Output the [x, y] coordinate of the center of the cell containing the given text.  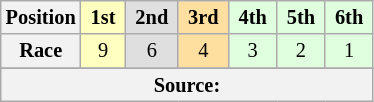
5th [301, 17]
2 [301, 51]
6th [349, 17]
3rd [203, 17]
1 [349, 51]
2nd [152, 17]
4 [203, 51]
1st [104, 17]
9 [104, 51]
3 [253, 51]
6 [152, 51]
4th [253, 17]
Position [41, 17]
Race [41, 51]
Source: [187, 85]
